For the text-containing cell, return its midpoint in [X, Y] coordinate format. 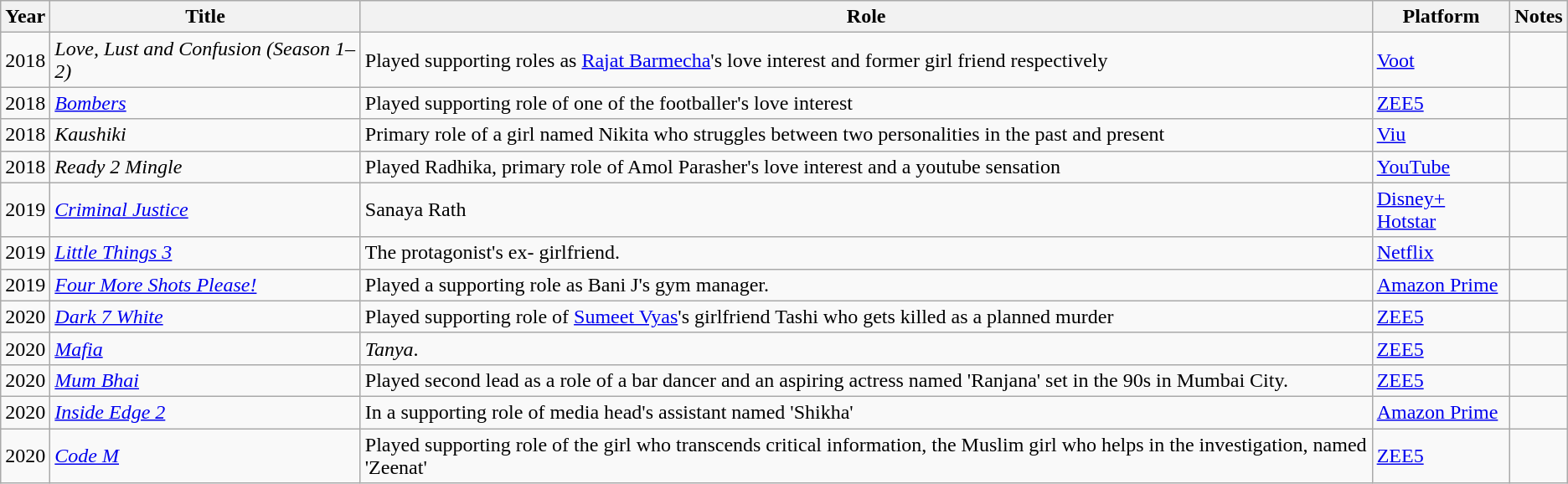
Disney+ Hotstar [1441, 209]
Notes [1539, 17]
Title [205, 17]
Criminal Justice [205, 209]
Played a supporting role as Bani J's gym manager. [866, 285]
Played Radhika, primary role of Amol Parasher's love interest and a youtube sensation [866, 167]
Primary role of a girl named Nikita who struggles between two personalities in the past and present [866, 135]
Played supporting roles as Rajat Barmecha's love interest and former girl friend respectively [866, 60]
Kaushiki [205, 135]
Sanaya Rath [866, 209]
Netflix [1441, 253]
Viu [1441, 135]
Tanya. [866, 348]
Voot [1441, 60]
Inside Edge 2 [205, 412]
Little Things 3 [205, 253]
Platform [1441, 17]
Played supporting role of Sumeet Vyas's girlfriend Tashi who gets killed as a planned murder [866, 317]
Mafia [205, 348]
Ready 2 Mingle [205, 167]
YouTube [1441, 167]
Code M [205, 456]
Four More Shots Please! [205, 285]
Role [866, 17]
Dark 7 White [205, 317]
The protagonist's ex- girlfriend. [866, 253]
Played second lead as a role of a bar dancer and an aspiring actress named 'Ranjana' set in the 90s in Mumbai City. [866, 380]
In a supporting role of media head's assistant named 'Shikha' [866, 412]
Love, Lust and Confusion (Season 1–2) [205, 60]
Mum Bhai [205, 380]
Played supporting role of the girl who transcends critical information, the Muslim girl who helps in the investigation, named 'Zeenat' [866, 456]
Bombers [205, 103]
Year [25, 17]
Played supporting role of one of the footballer's love interest [866, 103]
